Output the (x, y) coordinate of the center of the cell containing the given text.  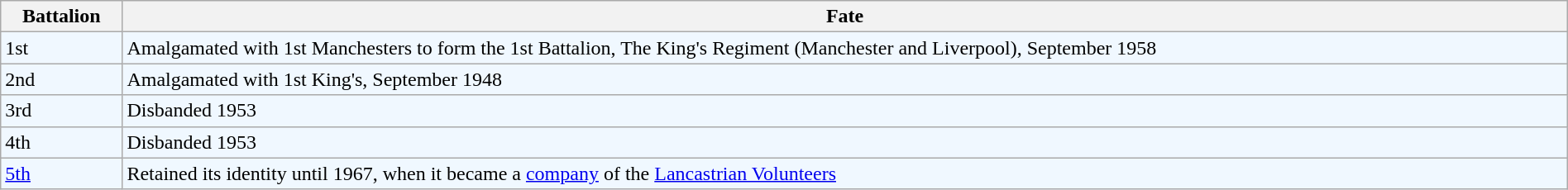
Amalgamated with 1st Manchesters to form the 1st Battalion, The King's Regiment (Manchester and Liverpool), September 1958 (845, 48)
5th (61, 173)
Fate (845, 17)
4th (61, 142)
1st (61, 48)
Amalgamated with 1st King's, September 1948 (845, 79)
2nd (61, 79)
Battalion (61, 17)
Retained its identity until 1967, when it became a company of the Lancastrian Volunteers (845, 173)
3rd (61, 111)
